Extract the [X, Y] coordinate from the center of the cell holding the provided text.  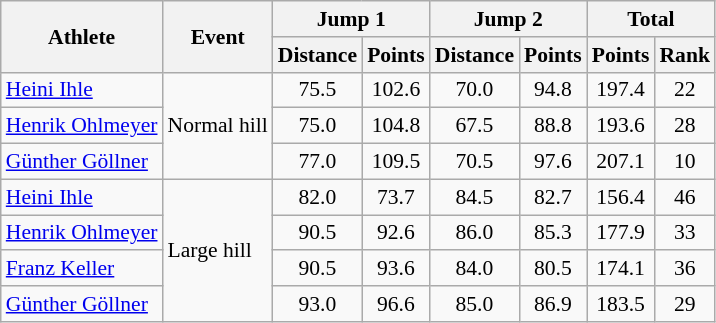
Total [651, 19]
46 [684, 197]
36 [684, 269]
93.0 [318, 304]
29 [684, 304]
92.6 [396, 233]
70.5 [474, 162]
Rank [684, 55]
70.0 [474, 90]
86.0 [474, 233]
75.0 [318, 126]
Jump 2 [508, 19]
82.0 [318, 197]
75.5 [318, 90]
Large hill [218, 250]
67.5 [474, 126]
73.7 [396, 197]
177.9 [621, 233]
10 [684, 162]
183.5 [621, 304]
207.1 [621, 162]
97.6 [553, 162]
Franz Keller [82, 269]
82.7 [553, 197]
86.9 [553, 304]
Athlete [82, 36]
197.4 [621, 90]
Normal hill [218, 126]
156.4 [621, 197]
94.8 [553, 90]
93.6 [396, 269]
22 [684, 90]
193.6 [621, 126]
96.6 [396, 304]
Event [218, 36]
174.1 [621, 269]
33 [684, 233]
80.5 [553, 269]
109.5 [396, 162]
85.0 [474, 304]
28 [684, 126]
104.8 [396, 126]
85.3 [553, 233]
77.0 [318, 162]
84.5 [474, 197]
Jump 1 [352, 19]
88.8 [553, 126]
84.0 [474, 269]
102.6 [396, 90]
